Capture the cell that displays the provided text and extract its [x, y] central coordinate. 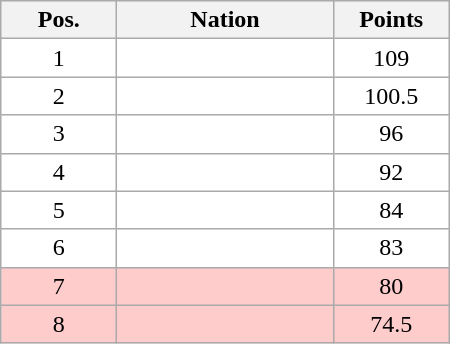
3 [59, 134]
80 [391, 286]
4 [59, 172]
84 [391, 210]
96 [391, 134]
83 [391, 248]
Pos. [59, 20]
Nation [225, 20]
6 [59, 248]
Points [391, 20]
100.5 [391, 96]
92 [391, 172]
109 [391, 58]
74.5 [391, 324]
2 [59, 96]
7 [59, 286]
1 [59, 58]
8 [59, 324]
5 [59, 210]
